Provide the [x, y] coordinate of the cell's center where the given text is located.  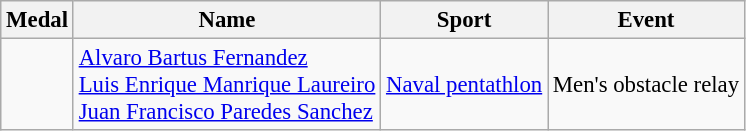
Alvaro Bartus FernandezLuis Enrique Manrique LaureiroJuan Francisco Paredes Sanchez [226, 85]
Event [646, 20]
Sport [464, 20]
Name [226, 20]
Men's obstacle relay [646, 85]
Naval pentathlon [464, 85]
Medal [38, 20]
